Provide the (X, Y) coordinate of the cell's center where the given text is located.  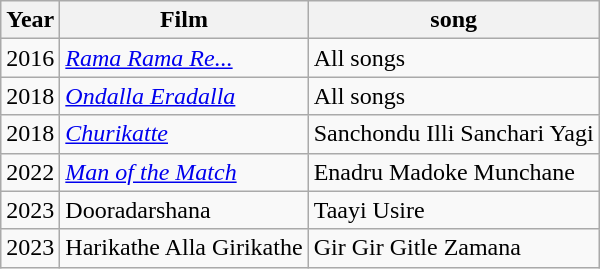
Sanchondu Illi Sanchari Yagi (454, 134)
Film (184, 20)
Man of the Match (184, 172)
Churikatte (184, 134)
Taayi Usire (454, 210)
Dooradarshana (184, 210)
Gir Gir Gitle Zamana (454, 248)
Ondalla Eradalla (184, 96)
Year (30, 20)
Rama Rama Re... (184, 58)
Harikathe Alla Girikathe (184, 248)
Enadru Madoke Munchane (454, 172)
2016 (30, 58)
song (454, 20)
2022 (30, 172)
